Return (x, y) of the center of cell containing provided text 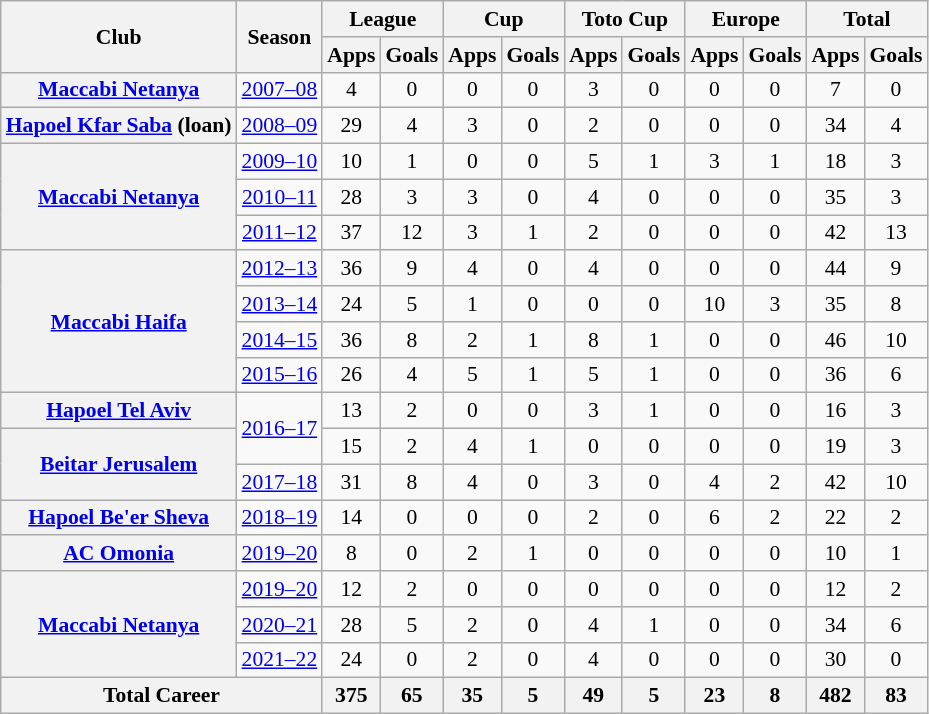
16 (835, 411)
Total Career (162, 696)
2018–19 (280, 518)
49 (593, 696)
65 (412, 696)
League (382, 19)
Maccabi Haifa (119, 322)
29 (351, 126)
30 (835, 660)
14 (351, 518)
Hapoel Be'er Sheva (119, 518)
46 (835, 340)
2014–15 (280, 340)
19 (835, 447)
Hapoel Tel Aviv (119, 411)
2015–16 (280, 375)
375 (351, 696)
44 (835, 269)
AC Omonia (119, 554)
2007–08 (280, 90)
2012–13 (280, 269)
Europe (746, 19)
2016–17 (280, 428)
482 (835, 696)
2010–11 (280, 197)
Club (119, 36)
15 (351, 447)
37 (351, 233)
2008–09 (280, 126)
22 (835, 518)
7 (835, 90)
31 (351, 482)
2011–12 (280, 233)
Season (280, 36)
2013–14 (280, 304)
23 (714, 696)
83 (896, 696)
18 (835, 162)
2020–21 (280, 625)
Total (866, 19)
Toto Cup (624, 19)
Cup (504, 19)
Beitar Jerusalem (119, 464)
26 (351, 375)
Hapoel Kfar Saba (loan) (119, 126)
2021–22 (280, 660)
2017–18 (280, 482)
2009–10 (280, 162)
